Find where the given text appears and provide that cell's center as (X, Y) coordinate. 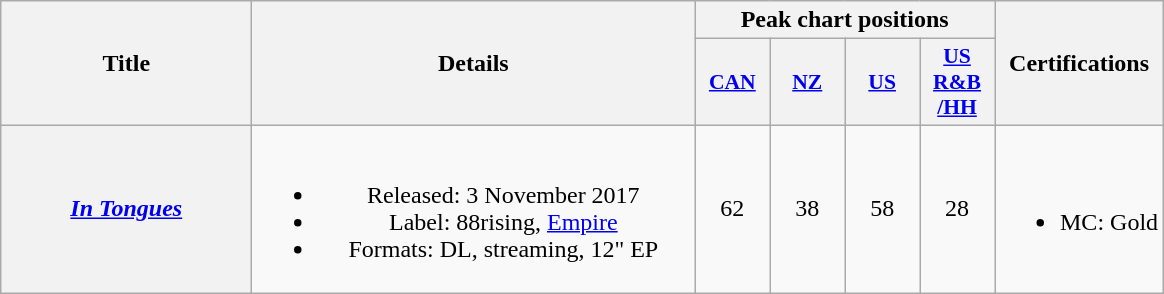
Released: 3 November 2017Label: 88rising, EmpireFormats: DL, streaming, 12" EP (474, 208)
CAN (732, 82)
28 (958, 208)
58 (882, 208)
NZ (808, 82)
38 (808, 208)
USR&B/HH (958, 82)
Title (126, 64)
Details (474, 64)
In Tongues (126, 208)
US (882, 82)
Certifications (1078, 64)
MC: Gold (1078, 208)
Peak chart positions (845, 20)
62 (732, 208)
